Find where the given text appears and provide that cell's center as [X, Y] coordinate. 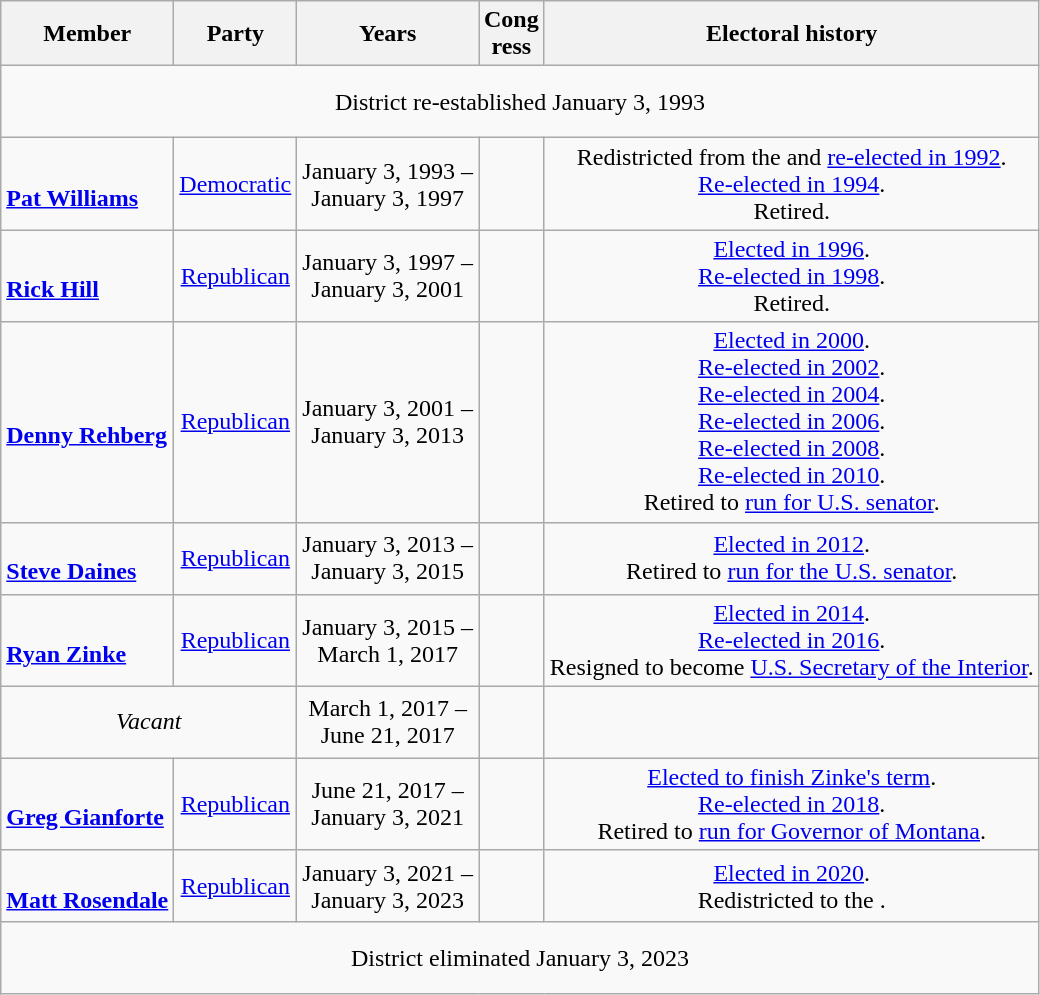
Elected in 2012.Retired to run for the U.S. senator. [792, 558]
Elected in 1996.Re-elected in 1998.Retired. [792, 276]
Greg Gianforte [88, 804]
Redistricted from the and re-elected in 1992.Re-elected in 1994.Retired. [792, 184]
Matt Rosendale [88, 886]
Member [88, 34]
Years [388, 34]
Elected in 2014.Re-elected in 2016.Resigned to become U.S. Secretary of the Interior. [792, 640]
Vacant [149, 722]
January 3, 1997 –January 3, 2001 [388, 276]
Steve Daines [88, 558]
Congress [511, 34]
Pat Williams [88, 184]
January 3, 2013 –January 3, 2015 [388, 558]
Electoral history [792, 34]
District re-established January 3, 1993 [520, 102]
Elected in 2000.Re-elected in 2002.Re-elected in 2004.Re-elected in 2006.Re-elected in 2008.Re-elected in 2010.Retired to run for U.S. senator. [792, 422]
Elected in 2020.Redistricted to the . [792, 886]
Party [236, 34]
January 3, 1993 –January 3, 1997 [388, 184]
Denny Rehberg [88, 422]
January 3, 2015 –March 1, 2017 [388, 640]
Rick Hill [88, 276]
District eliminated January 3, 2023 [520, 958]
January 3, 2001 –January 3, 2013 [388, 422]
January 3, 2021 –January 3, 2023 [388, 886]
March 1, 2017 –June 21, 2017 [388, 722]
Democratic [236, 184]
June 21, 2017 –January 3, 2021 [388, 804]
Ryan Zinke [88, 640]
Elected to finish Zinke's term.Re-elected in 2018.Retired to run for Governor of Montana. [792, 804]
